Pinpoint the cell where the given text exists, returning its (x, y) midpoint coordinate. 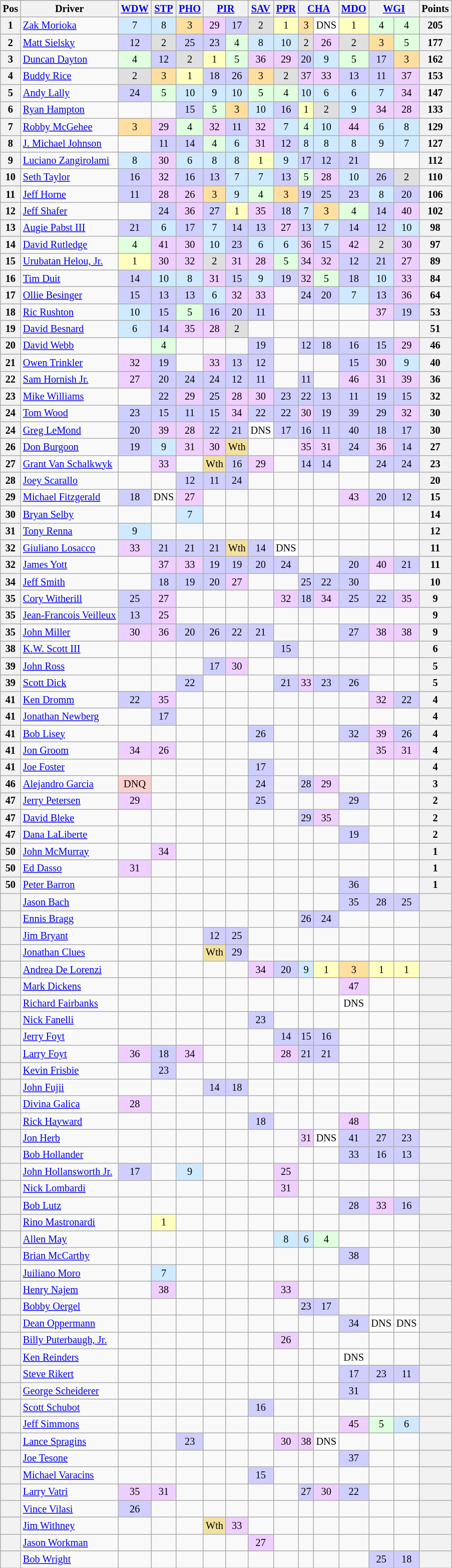
Bob Lutz (70, 1205)
Bobby Oergel (70, 1307)
Michael Varacins (70, 1475)
Mike Williams (70, 396)
Dean Oppermann (70, 1324)
Jean-Francois Veilleux (70, 615)
Steve Rikert (70, 1374)
Dana LaLiberte (70, 835)
Ken Reinders (70, 1357)
PIR (226, 9)
Jonathan Newberg (70, 717)
Larry Foyt (70, 1054)
MDO (354, 9)
Nick Lombardi (70, 1188)
Alejandro Garcia (70, 784)
Allen May (70, 1239)
Jon Herb (70, 1138)
Buddy Rice (70, 76)
129 (435, 127)
David Bleke (70, 818)
Jason Workman (70, 1542)
Owen Trinkler (70, 363)
PHO (190, 9)
Joe Tesone (70, 1458)
98 (435, 228)
Larry Vatri (70, 1492)
Jon Groom (70, 750)
Pos (11, 9)
Matt Sielsky (70, 43)
WDW (135, 9)
Grant Van Schalkwyk (70, 464)
Seth Taylor (70, 177)
89 (435, 261)
J. Michael Johnson (70, 144)
Greg LeMond (70, 430)
Juiliano Moro (70, 1273)
45 (354, 1424)
Richard Fairbanks (70, 1003)
Sam Hornish Jr. (70, 380)
Urubatan Helou, Jr. (70, 261)
PPR (286, 9)
Divina Galica (70, 1104)
Andy Lally (70, 93)
Brian McCarthy (70, 1256)
James Yott (70, 565)
John Hollansworth Jr. (70, 1172)
Jeff Smith (70, 582)
153 (435, 76)
Mark Dickens (70, 986)
97 (435, 245)
K.W. Scott III (70, 649)
Bryan Selby (70, 514)
110 (435, 177)
Zak Morioka (70, 26)
44 (354, 127)
John Ross (70, 666)
John Fujii (70, 1087)
Peter Barron (70, 885)
Jeff Horne (70, 194)
Jim Withney (70, 1525)
David Webb (70, 346)
John McMurray (70, 851)
Tim Duit (70, 278)
53 (435, 312)
Jason Bach (70, 902)
133 (435, 110)
102 (435, 211)
127 (435, 144)
George Scheiderer (70, 1391)
42 (354, 245)
Luciano Zangirolami (70, 160)
Rick Hayward (70, 1121)
Jonathan Clues (70, 953)
177 (435, 43)
48 (354, 1121)
Rino Mastronardi (70, 1222)
Jeff Simmons (70, 1424)
43 (354, 497)
Jerry Foyt (70, 1037)
DNQ (135, 784)
Henry Najem (70, 1290)
Jim Bryant (70, 935)
John Miller (70, 633)
Cory Witherill (70, 598)
Tom Wood (70, 413)
Scott Schubot (70, 1408)
147 (435, 93)
Joe Foster (70, 767)
Points (435, 9)
Joey Scarallo (70, 481)
Ollie Besinger (70, 295)
Robby McGehee (70, 127)
Giuliano Losacco (70, 548)
SAV (261, 9)
Ennis Bragg (70, 919)
Don Burgoon (70, 447)
WGI (394, 9)
Augie Pabst III (70, 228)
Jeff Shafer (70, 211)
Scott Dick (70, 683)
84 (435, 278)
205 (435, 26)
Duncan Dayton (70, 59)
Driver (70, 9)
112 (435, 160)
Kevin Frisbie (70, 1071)
Tony Renna (70, 531)
Ryan Hampton (70, 110)
Bob Hollander (70, 1155)
Bob Lisey (70, 734)
Vince Vilasi (70, 1509)
Ric Rushton (70, 312)
Ed Dasso (70, 868)
STP (164, 9)
Jerry Petersen (70, 801)
Bob Wright (70, 1559)
Lance Spragins (70, 1441)
162 (435, 59)
Ken Dromm (70, 700)
64 (435, 295)
106 (435, 194)
51 (435, 329)
Andrea De Lorenzi (70, 970)
David Rutledge (70, 245)
CHA (319, 9)
Nick Fanelli (70, 1020)
Michael Fitzgerald (70, 497)
Billy Puterbaugh, Jr. (70, 1340)
David Besnard (70, 329)
